Capture the cell that displays the provided text and extract its (X, Y) central coordinate. 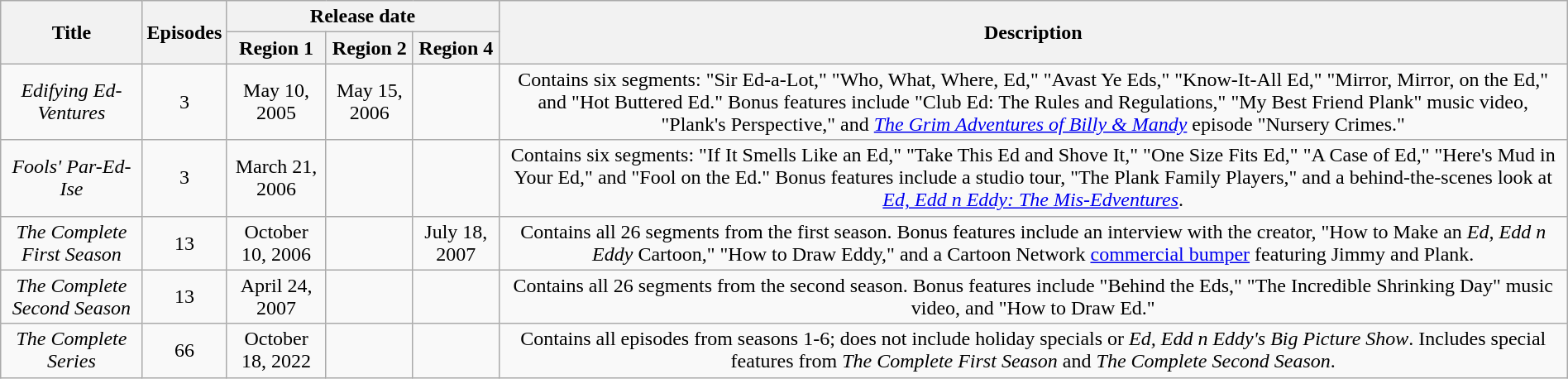
Release date (362, 17)
May 10, 2005 (276, 102)
Region 2 (369, 48)
Description (1033, 32)
The Complete Second Season (71, 296)
Fools' Par-Ed-Ise (71, 178)
May 15, 2006 (369, 102)
Episodes (184, 32)
April 24, 2007 (276, 296)
July 18, 2007 (456, 243)
The Complete Series (71, 351)
October 10, 2006 (276, 243)
Title (71, 32)
Region 4 (456, 48)
March 21, 2006 (276, 178)
Edifying Ed-Ventures (71, 102)
October 18, 2022 (276, 351)
66 (184, 351)
The Complete First Season (71, 243)
Region 1 (276, 48)
